Return the (x, y) coordinate for the center point of the cell that contains the specified text.  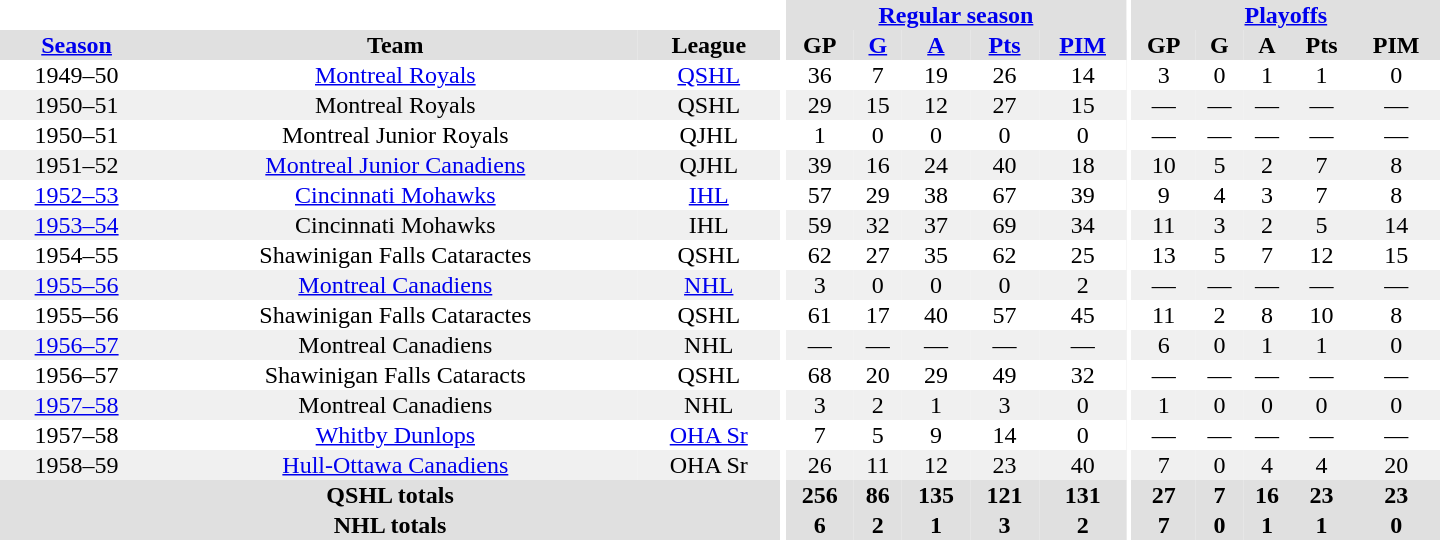
86 (878, 495)
131 (1082, 495)
45 (1082, 315)
38 (936, 195)
1949–50 (76, 75)
Regular season (956, 15)
1953–54 (76, 225)
League (708, 45)
37 (936, 225)
Team (395, 45)
256 (820, 495)
Whitby Dunlops (395, 435)
17 (878, 315)
135 (936, 495)
69 (1004, 225)
49 (1004, 375)
1952–53 (76, 195)
18 (1082, 165)
QSHL totals (390, 495)
36 (820, 75)
25 (1082, 255)
19 (936, 75)
Hull-Ottawa Canadiens (395, 465)
59 (820, 225)
NHL totals (390, 525)
Playoffs (1286, 15)
34 (1082, 225)
13 (1164, 255)
Montreal Junior Royals (395, 135)
61 (820, 315)
68 (820, 375)
1958–59 (76, 465)
24 (936, 165)
Shawinigan Falls Cataracts (395, 375)
1951–52 (76, 165)
Montreal Junior Canadiens (395, 165)
1954–55 (76, 255)
35 (936, 255)
Season (76, 45)
67 (1004, 195)
121 (1004, 495)
